Provide the [x, y] coordinate of the cell's center where the given text is located.  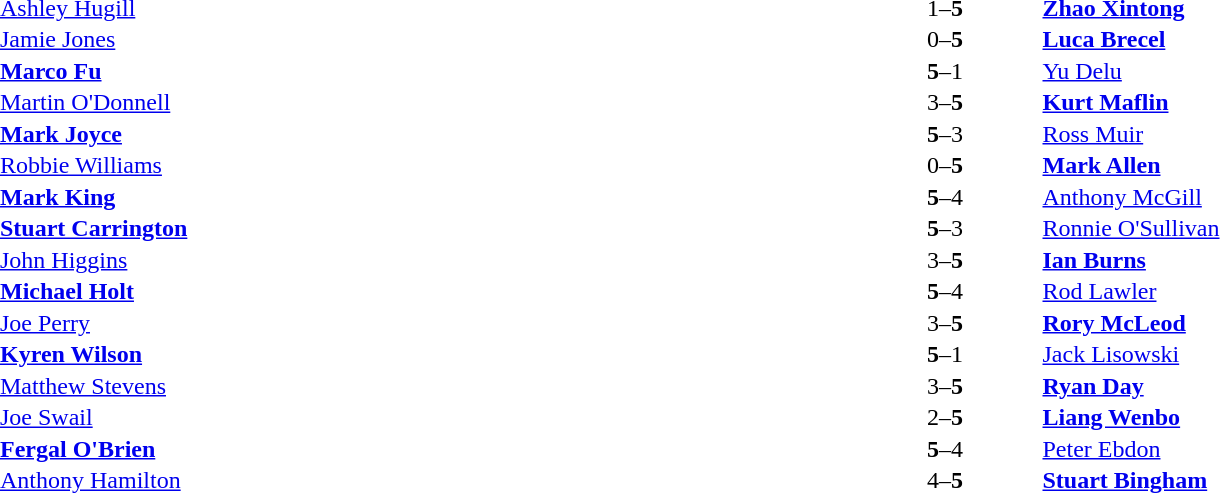
2–5 [944, 417]
